Search for the cell housing the specified text and yield its (x, y) center coordinate. 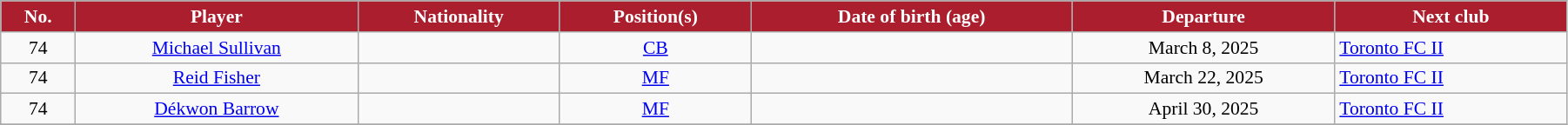
Dékwon Barrow (217, 109)
March 22, 2025 (1203, 78)
CB (655, 48)
March 8, 2025 (1203, 48)
Departure (1203, 16)
April 30, 2025 (1203, 109)
Next club (1451, 16)
Position(s) (655, 16)
No. (38, 16)
Nationality (459, 16)
Reid Fisher (217, 78)
Player (217, 16)
Date of birth (age) (912, 16)
Michael Sullivan (217, 48)
